Identify which cell holds the provided text, then report its (X, Y) central coordinate. 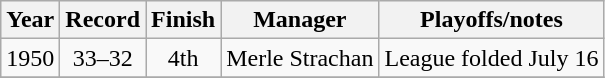
Playoffs/notes (492, 20)
League folded July 16 (492, 58)
Year (30, 20)
Finish (184, 20)
4th (184, 58)
Record (103, 20)
1950 (30, 58)
Merle Strachan (300, 58)
Manager (300, 20)
33–32 (103, 58)
